Search for the cell housing the specified text and yield its [x, y] center coordinate. 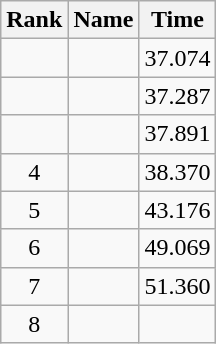
5 [34, 210]
Time [178, 20]
8 [34, 324]
37.074 [178, 58]
49.069 [178, 248]
4 [34, 172]
6 [34, 248]
7 [34, 286]
43.176 [178, 210]
37.891 [178, 134]
38.370 [178, 172]
51.360 [178, 286]
Rank [34, 20]
Name [104, 20]
37.287 [178, 96]
